Return (x, y) of the center of cell containing provided text 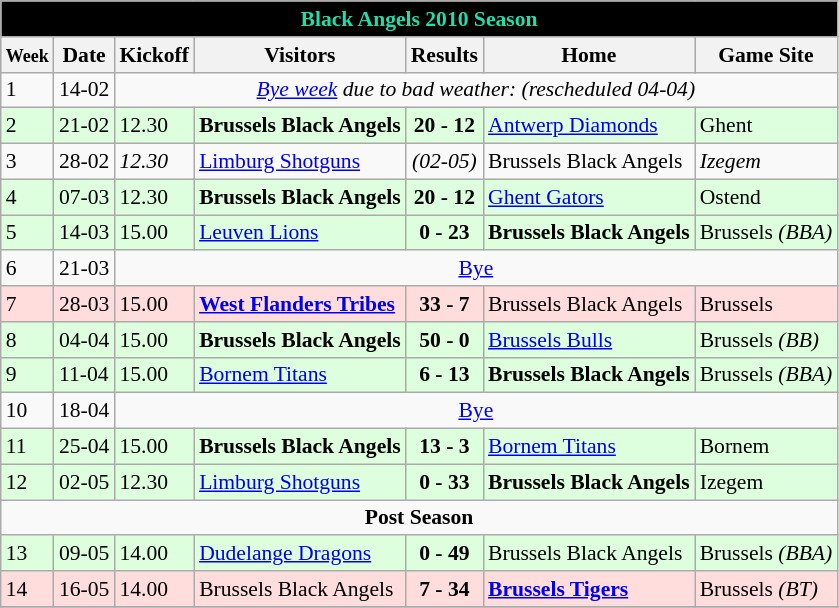
Kickoff (154, 55)
4 (28, 197)
Brussels (BT) (766, 589)
7 - 34 (444, 589)
Bornem (766, 447)
(02-05) (444, 162)
50 - 0 (444, 340)
12 (28, 482)
Ghent Gators (589, 197)
Results (444, 55)
28-03 (84, 304)
14-03 (84, 233)
07-03 (84, 197)
10 (28, 411)
11 (28, 447)
Home (589, 55)
Game Site (766, 55)
Week (28, 55)
14-02 (84, 90)
Visitors (300, 55)
Date (84, 55)
Black Angels 2010 Season (420, 19)
Brussels Bulls (589, 340)
0 - 49 (444, 554)
5 (28, 233)
13 - 3 (444, 447)
21-03 (84, 269)
Ghent (766, 126)
0 - 23 (444, 233)
8 (28, 340)
Post Season (420, 518)
Antwerp Diamonds (589, 126)
18-04 (84, 411)
04-04 (84, 340)
33 - 7 (444, 304)
28-02 (84, 162)
11-04 (84, 375)
6 - 13 (444, 375)
Leuven Lions (300, 233)
West Flanders Tribes (300, 304)
1 (28, 90)
16-05 (84, 589)
7 (28, 304)
0 - 33 (444, 482)
6 (28, 269)
02-05 (84, 482)
Brussels (BB) (766, 340)
Brussels Tigers (589, 589)
Dudelange Dragons (300, 554)
Bye week due to bad weather: (rescheduled 04-04) (476, 90)
Ostend (766, 197)
14 (28, 589)
13 (28, 554)
Brussels (766, 304)
9 (28, 375)
21-02 (84, 126)
09-05 (84, 554)
3 (28, 162)
2 (28, 126)
25-04 (84, 447)
